Search for the cell housing the specified text and yield its [X, Y] center coordinate. 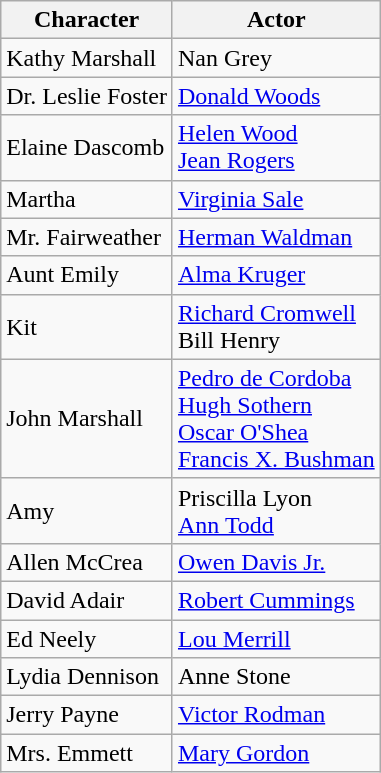
Martha [87, 199]
Nan Grey [276, 58]
David Adair [87, 600]
Lou Merrill [276, 639]
Amy [87, 510]
Elaine Dascomb [87, 148]
Jerry Payne [87, 715]
Donald Woods [276, 96]
Kathy Marshall [87, 58]
Herman Waldman [276, 237]
Priscilla LyonAnn Todd [276, 510]
Character [87, 20]
Kit [87, 326]
Mr. Fairweather [87, 237]
Mary Gordon [276, 753]
Allen McCrea [87, 562]
Dr. Leslie Foster [87, 96]
Actor [276, 20]
Lydia Dennison [87, 677]
John Marshall [87, 418]
Mrs. Emmett [87, 753]
Ed Neely [87, 639]
Richard CromwellBill Henry [276, 326]
Owen Davis Jr. [276, 562]
Victor Rodman [276, 715]
Anne Stone [276, 677]
Aunt Emily [87, 275]
Alma Kruger [276, 275]
Virginia Sale [276, 199]
Pedro de CordobaHugh SothernOscar O'SheaFrancis X. Bushman [276, 418]
Robert Cummings [276, 600]
Helen WoodJean Rogers [276, 148]
